Find where the given text appears and provide that cell's center as (x, y) coordinate. 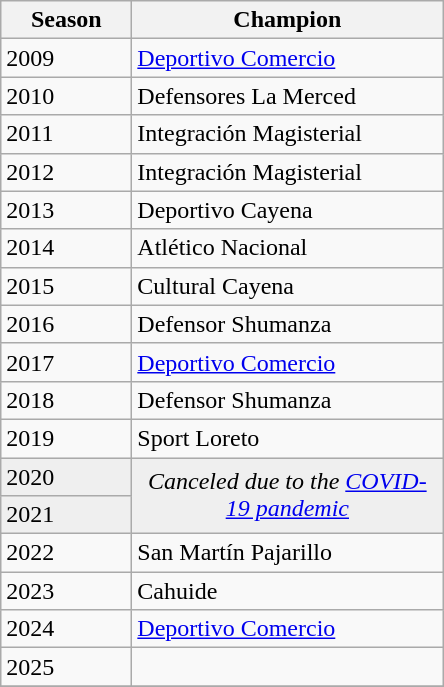
2014 (66, 248)
2009 (66, 58)
2016 (66, 324)
2022 (66, 553)
Defensores La Merced (288, 96)
2021 (66, 515)
2024 (66, 629)
2018 (66, 400)
2011 (66, 134)
2015 (66, 286)
Atlético Nacional (288, 248)
Deportivo Cayena (288, 210)
Cultural Cayena (288, 286)
Cahuide (288, 591)
2012 (66, 172)
Season (66, 20)
2013 (66, 210)
2010 (66, 96)
Sport Loreto (288, 438)
2019 (66, 438)
San Martín Pajarillo (288, 553)
2023 (66, 591)
2020 (66, 477)
Champion (288, 20)
Canceled due to the COVID-19 pandemic (288, 496)
2017 (66, 362)
2025 (66, 667)
